Capture the cell that displays the provided text and extract its (x, y) central coordinate. 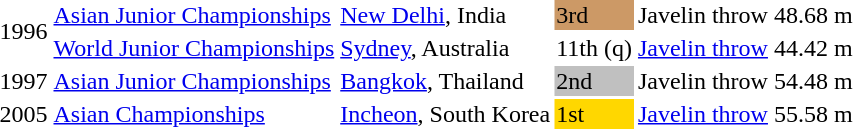
Bangkok, Thailand (446, 81)
Sydney, Australia (446, 48)
11th (q) (594, 48)
1st (594, 114)
World Junior Championships (194, 48)
2nd (594, 81)
New Delhi, India (446, 15)
Asian Championships (194, 114)
Incheon, South Korea (446, 114)
3rd (594, 15)
